Output the (X, Y) coordinate of the center of the cell containing the given text.  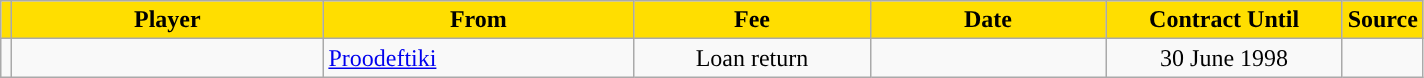
Date (988, 20)
Contract Until (1224, 20)
Source (1382, 20)
Loan return (752, 58)
Player (168, 20)
30 June 1998 (1224, 58)
From (478, 20)
Proodeftiki (478, 58)
Fee (752, 20)
